Provide the (X, Y) coordinate of the cell's center where the given text is located.  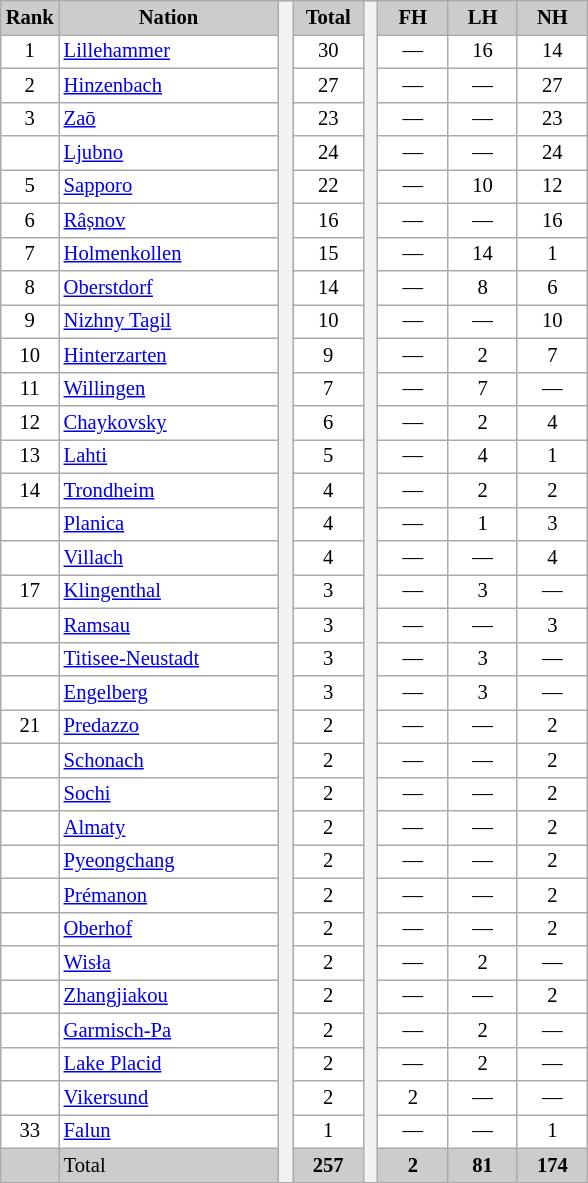
Oberhof (169, 929)
Titisee-Neustadt (169, 659)
Oberstdorf (169, 287)
Chaykovsky (169, 423)
15 (328, 254)
Falun (169, 1131)
30 (328, 51)
Nizhny Tagil (169, 321)
Zaō (169, 119)
FH (413, 17)
17 (30, 591)
Vikersund (169, 1097)
Klingenthal (169, 591)
Sochi (169, 794)
Râșnov (169, 220)
Lillehammer (169, 51)
Garmisch-Pa (169, 1030)
22 (328, 186)
Engelberg (169, 693)
33 (30, 1131)
Willingen (169, 389)
11 (30, 389)
LH (483, 17)
174 (552, 1165)
Almaty (169, 827)
Planica (169, 524)
Villach (169, 557)
Wisła (169, 963)
Hinzenbach (169, 85)
Trondheim (169, 490)
Predazzo (169, 726)
Zhangjiakou (169, 996)
Holmenkollen (169, 254)
Sapporo (169, 186)
Pyeongchang (169, 861)
NH (552, 17)
Nation (169, 17)
Prémanon (169, 895)
Rank (30, 17)
13 (30, 456)
Hinterzarten (169, 355)
Schonach (169, 760)
81 (483, 1165)
Lake Placid (169, 1064)
Ljubno (169, 153)
Lahti (169, 456)
257 (328, 1165)
Ramsau (169, 625)
21 (30, 726)
